From the cell containing the given text, extract its center point as (X, Y) coordinate. 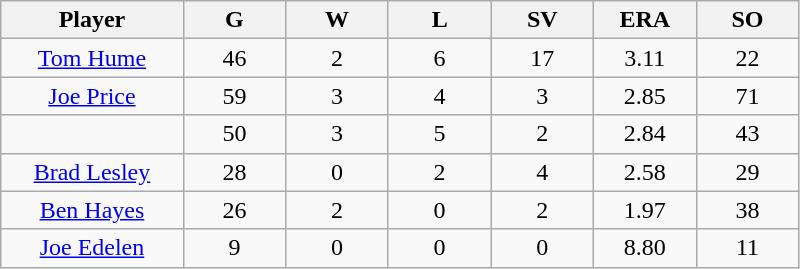
71 (748, 96)
59 (234, 96)
Joe Edelen (92, 248)
50 (234, 134)
6 (440, 58)
9 (234, 248)
L (440, 20)
Ben Hayes (92, 210)
2.85 (646, 96)
22 (748, 58)
Joe Price (92, 96)
SV (542, 20)
2.58 (646, 172)
11 (748, 248)
Player (92, 20)
29 (748, 172)
8.80 (646, 248)
G (234, 20)
38 (748, 210)
43 (748, 134)
26 (234, 210)
SO (748, 20)
Tom Hume (92, 58)
3.11 (646, 58)
W (338, 20)
28 (234, 172)
17 (542, 58)
1.97 (646, 210)
Brad Lesley (92, 172)
2.84 (646, 134)
5 (440, 134)
ERA (646, 20)
46 (234, 58)
